Scan for the cell matching the given text and deliver its [x, y] coordinate at center. 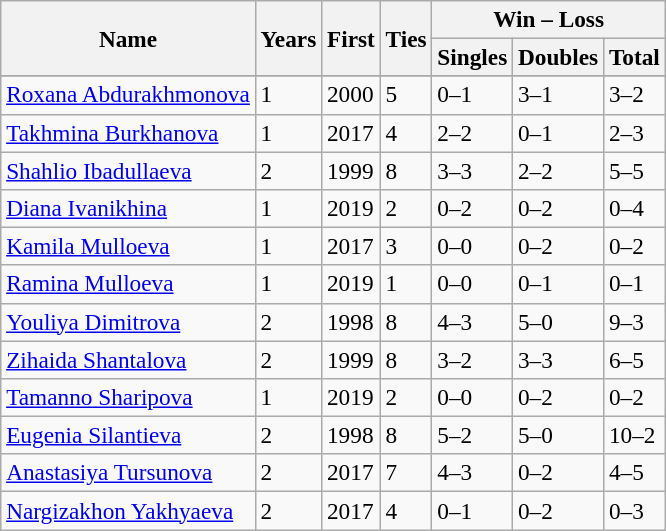
First [352, 38]
Roxana Abdurakhmonova [128, 95]
Shahlio Ibadullaeva [128, 170]
9–3 [635, 322]
Takhmina Burkhanova [128, 133]
Diana Ivanikhina [128, 208]
Win – Loss [548, 19]
Youliya Dimitrova [128, 322]
6–5 [635, 359]
0–3 [635, 510]
7 [406, 473]
5–2 [472, 435]
10–2 [635, 435]
Tamanno Sharipova [128, 397]
5–5 [635, 170]
2000 [352, 95]
3 [406, 246]
5 [406, 95]
Total [635, 57]
Singles [472, 57]
4–5 [635, 473]
3–1 [558, 95]
0–4 [635, 208]
Doubles [558, 57]
Zihaida Shantalova [128, 359]
Ties [406, 38]
Years [288, 38]
Nargizakhon Yakhyaeva [128, 510]
Ramina Mulloeva [128, 284]
2–3 [635, 133]
Kamila Mulloeva [128, 246]
Eugenia Silantieva [128, 435]
Name [128, 38]
Anastasiya Tursunova [128, 473]
